For the text-containing cell, return its midpoint in [x, y] coordinate format. 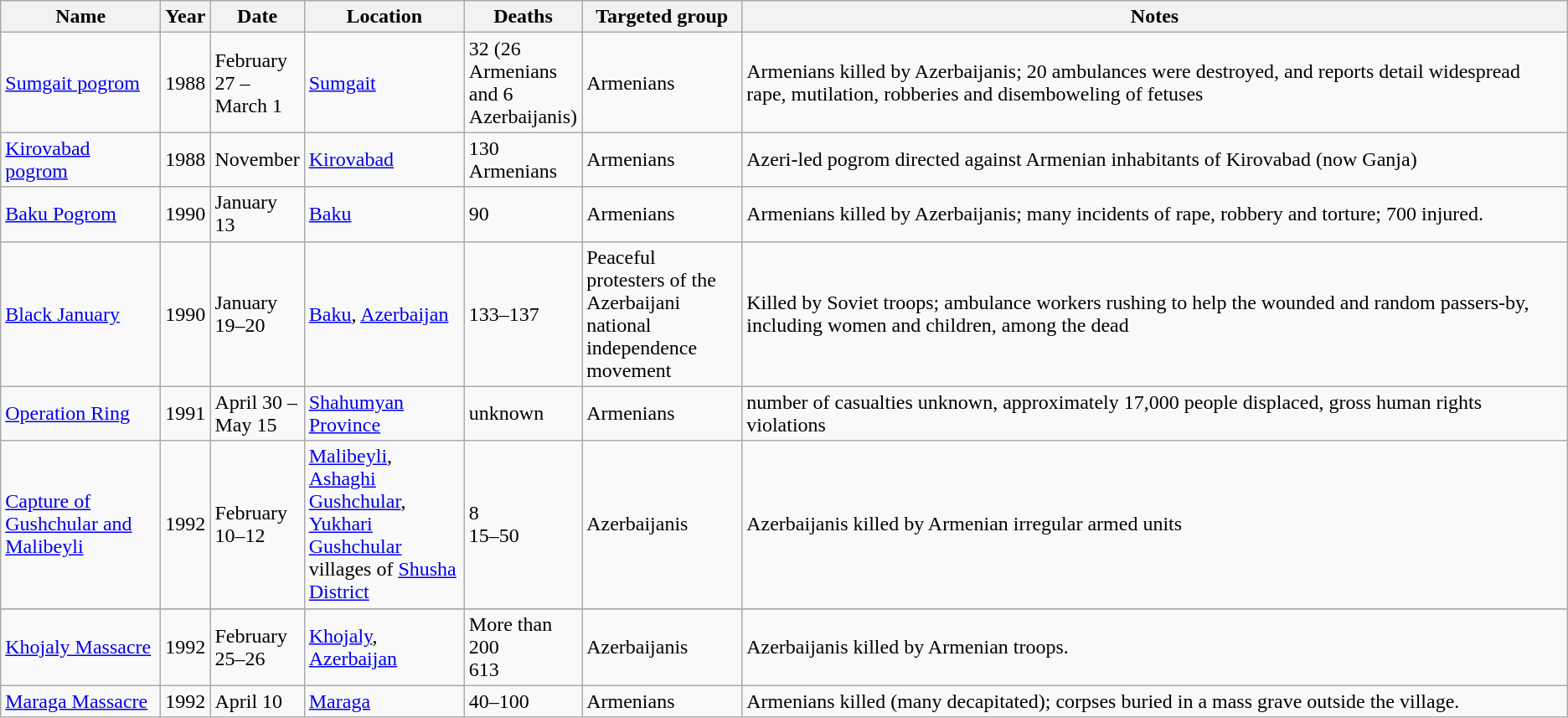
Deaths [523, 17]
February 25–26 [257, 647]
Targeted group [662, 17]
40–100 [523, 701]
April 10 [257, 701]
February 27 – March 1 [257, 82]
8 15–50 [523, 524]
January 13 [257, 214]
32 (26 Armenians and 6 Azerbaijanis) [523, 82]
Baku Pogrom [80, 214]
Armenians killed (many decapitated); corpses buried in a mass grave outside the village. [1155, 701]
More than 200 613 [523, 647]
Killed by Soviet troops; ambulance workers rushing to help the wounded and random passers-by, including women and children, among the dead [1155, 313]
Location [384, 17]
Notes [1155, 17]
Sumgait [384, 82]
unknown [523, 414]
Operation Ring [80, 414]
Azeri-led pogrom directed against Armenian inhabitants of Kirovabad (now Ganja) [1155, 159]
Shahumyan Province [384, 414]
January 19–20 [257, 313]
133–137 [523, 313]
90 [523, 214]
November [257, 159]
Malibeyli, Ashaghi Gushchular, Yukhari Gushchular villages of Shusha District [384, 524]
Azerbaijanis killed by Armenian irregular armed units [1155, 524]
Maraga [384, 701]
Maraga Massacre [80, 701]
February 10–12 [257, 524]
Baku [384, 214]
number of casualties unknown, approximately 17,000 people displaced, gross human rights violations [1155, 414]
Date [257, 17]
Year [186, 17]
Capture of Gushchular and Malibeyli [80, 524]
Peaceful protesters of the Azerbaijani national independence movement [662, 313]
Black January [80, 313]
Sumgait pogrom [80, 82]
Azerbaijanis killed by Armenian troops. [1155, 647]
Khojaly Massacre [80, 647]
Baku, Azerbaijan [384, 313]
Kirovabad [384, 159]
Khojaly, Azerbaijan [384, 647]
Kirovabad pogrom [80, 159]
April 30 – May 15 [257, 414]
Armenians killed by Azerbaijanis; many incidents of rape, robbery and torture; 700 injured. [1155, 214]
130 Armenians [523, 159]
Name [80, 17]
1991 [186, 414]
